Detect which cell encompasses the target text, then output its (x, y) center coordinate. 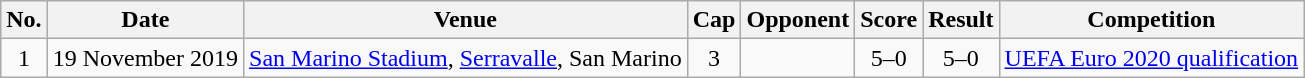
No. (24, 20)
San Marino Stadium, Serravalle, San Marino (466, 58)
Date (145, 20)
Competition (1152, 20)
Opponent (798, 20)
UEFA Euro 2020 qualification (1152, 58)
1 (24, 58)
Score (889, 20)
3 (714, 58)
Result (961, 20)
19 November 2019 (145, 58)
Cap (714, 20)
Venue (466, 20)
